Find where the given text appears and provide that cell's center as (x, y) coordinate. 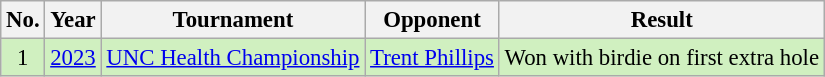
Tournament (233, 20)
UNC Health Championship (233, 58)
2023 (73, 58)
1 (23, 58)
Result (662, 20)
Opponent (432, 20)
Won with birdie on first extra hole (662, 58)
No. (23, 20)
Year (73, 20)
Trent Phillips (432, 58)
